From the cell containing the given text, extract its center point as [x, y] coordinate. 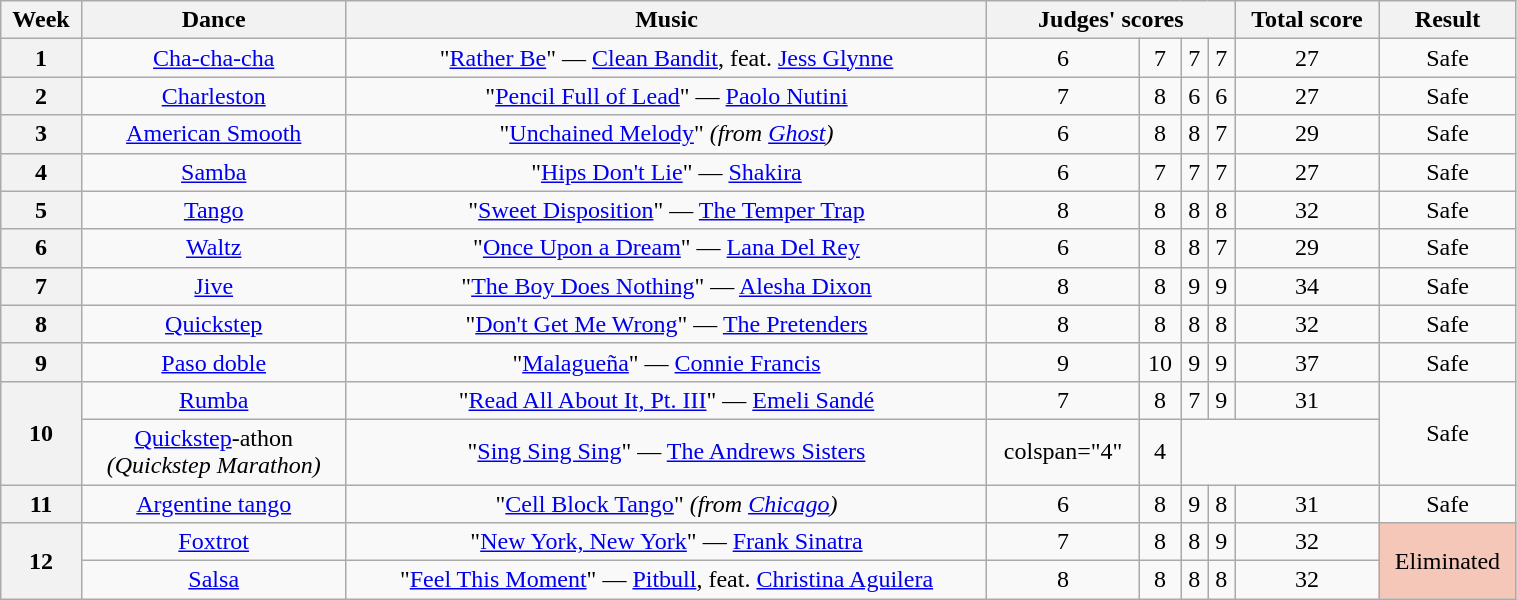
Quickstep-athon(Quickstep Marathon) [214, 452]
Week [42, 20]
Dance [214, 20]
Foxtrot [214, 542]
37 [1307, 362]
"The Boy Does Nothing" — Alesha Dixon [666, 286]
"Don't Get Me Wrong" — The Pretenders [666, 324]
"Read All About It, Pt. III" — Emeli Sandé [666, 400]
"Hips Don't Lie" — Shakira [666, 172]
Cha-cha-cha [214, 58]
Argentine tango [214, 503]
Quickstep [214, 324]
Waltz [214, 248]
12 [42, 561]
"Once Upon a Dream" — Lana Del Rey [666, 248]
5 [42, 210]
2 [42, 96]
"Rather Be" — Clean Bandit, feat. Jess Glynne [666, 58]
11 [42, 503]
Result [1448, 20]
Judges' scores [1111, 20]
Total score [1307, 20]
"Malagueña" — Connie Francis [666, 362]
"Cell Block Tango" (from Chicago) [666, 503]
Eliminated [1448, 561]
Tango [214, 210]
Salsa [214, 580]
"Sweet Disposition" — The Temper Trap [666, 210]
3 [42, 134]
Samba [214, 172]
"Pencil Full of Lead" — Paolo Nutini [666, 96]
34 [1307, 286]
Jive [214, 286]
1 [42, 58]
American Smooth [214, 134]
Charleston [214, 96]
"Feel This Moment" — Pitbull, feat. Christina Aguilera [666, 580]
"Unchained Melody" (from Ghost) [666, 134]
colspan="4" [1063, 452]
Music [666, 20]
Rumba [214, 400]
Paso doble [214, 362]
"New York, New York" — Frank Sinatra [666, 542]
"Sing Sing Sing" — The Andrews Sisters [666, 452]
